For the text-containing cell, return its midpoint in [x, y] coordinate format. 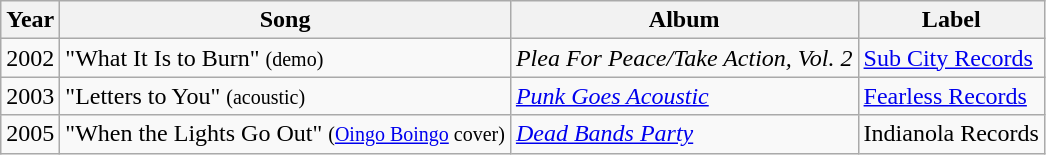
"What It Is to Burn" (demo) [286, 58]
Album [684, 20]
Fearless Records [951, 96]
"When the Lights Go Out" (Oingo Boingo cover) [286, 134]
Dead Bands Party [684, 134]
Year [30, 20]
2002 [30, 58]
Plea For Peace/Take Action, Vol. 2 [684, 58]
2003 [30, 96]
Label [951, 20]
Indianola Records [951, 134]
"Letters to You" (acoustic) [286, 96]
Punk Goes Acoustic [684, 96]
Sub City Records [951, 58]
2005 [30, 134]
Song [286, 20]
